Search for the cell housing the specified text and yield its [X, Y] center coordinate. 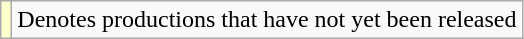
Denotes productions that have not yet been released [267, 20]
